Return (X, Y) of the center of cell containing provided text 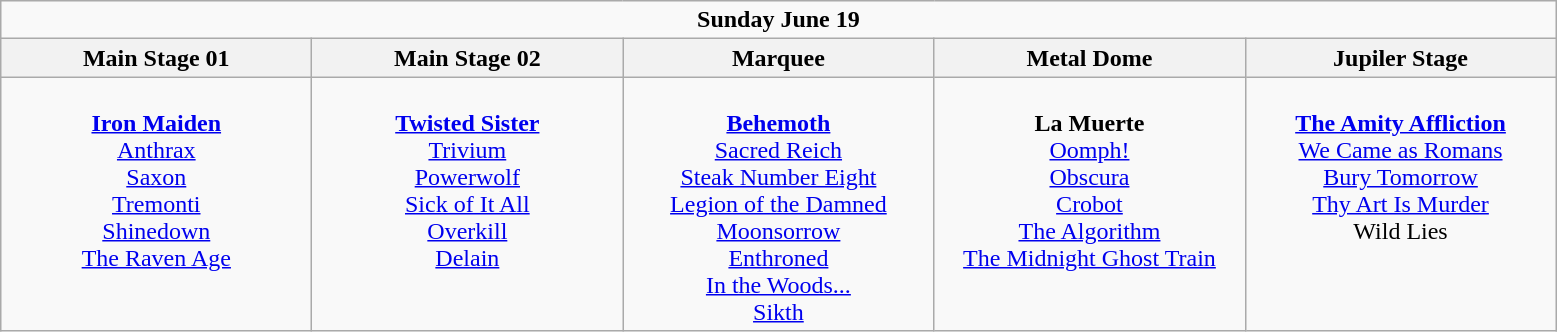
Behemoth Sacred Reich Steak Number Eight Legion of the Damned Moonsorrow Enthroned In the Woods... Sikth (778, 204)
Main Stage 01 (156, 58)
La Muerte Oomph! Obscura Crobot The Algorithm The Midnight Ghost Train (1090, 204)
Sunday June 19 (778, 20)
Marquee (778, 58)
Jupiler Stage (1400, 58)
The Amity Affliction We Came as Romans Bury Tomorrow Thy Art Is Murder Wild Lies (1400, 204)
Metal Dome (1090, 58)
Main Stage 02 (468, 58)
Iron Maiden Anthrax Saxon Tremonti Shinedown The Raven Age (156, 204)
Twisted Sister Trivium Powerwolf Sick of It All Overkill Delain (468, 204)
